From the cell containing the given text, extract its center point as (X, Y) coordinate. 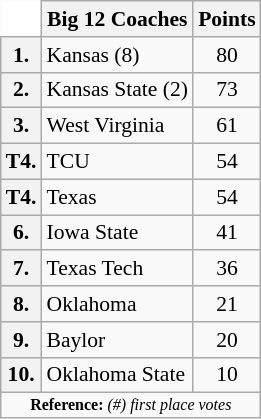
Kansas State (2) (117, 90)
61 (227, 126)
Texas (117, 197)
Points (227, 19)
1. (22, 55)
6. (22, 233)
80 (227, 55)
7. (22, 269)
Big 12 Coaches (117, 19)
9. (22, 340)
West Virginia (117, 126)
36 (227, 269)
2. (22, 90)
Oklahoma (117, 304)
Oklahoma State (117, 375)
Reference: (#) first place votes (131, 405)
21 (227, 304)
10 (227, 375)
41 (227, 233)
8. (22, 304)
Kansas (8) (117, 55)
10. (22, 375)
Texas Tech (117, 269)
Iowa State (117, 233)
20 (227, 340)
73 (227, 90)
TCU (117, 162)
Baylor (117, 340)
3. (22, 126)
